Pinpoint the cell where the given text exists, returning its (X, Y) midpoint coordinate. 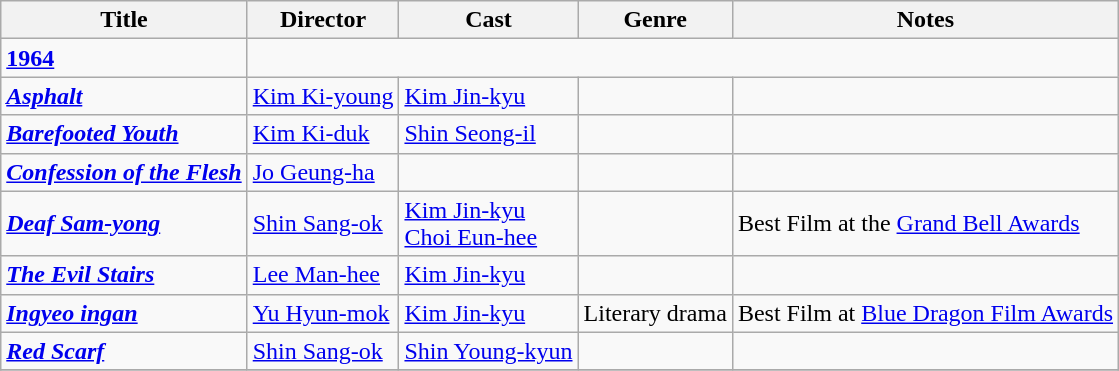
Notes (925, 20)
Shin Young-kyun (488, 351)
Confession of the Flesh (124, 172)
Lee Man-hee (323, 275)
The Evil Stairs (124, 275)
Red Scarf (124, 351)
1964 (124, 58)
Ingyeo ingan (124, 313)
Shin Seong-il (488, 134)
Deaf Sam-yong (124, 224)
Barefooted Youth (124, 134)
Kim Jin-kyuChoi Eun-hee (488, 224)
Best Film at the Grand Bell Awards (925, 224)
Title (124, 20)
Genre (655, 20)
Cast (488, 20)
Literary drama (655, 313)
Director (323, 20)
Asphalt (124, 96)
Jo Geung-ha (323, 172)
Kim Ki-duk (323, 134)
Kim Ki-young (323, 96)
Best Film at Blue Dragon Film Awards (925, 313)
Yu Hyun-mok (323, 313)
